Detect which cell encompasses the target text, then output its (x, y) center coordinate. 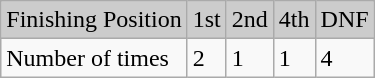
DNF (344, 20)
2nd (250, 20)
4th (294, 20)
Finishing Position (94, 20)
1st (206, 20)
Number of times (94, 58)
2 (206, 58)
4 (344, 58)
